Output the [X, Y] coordinate of the center of the cell containing the given text.  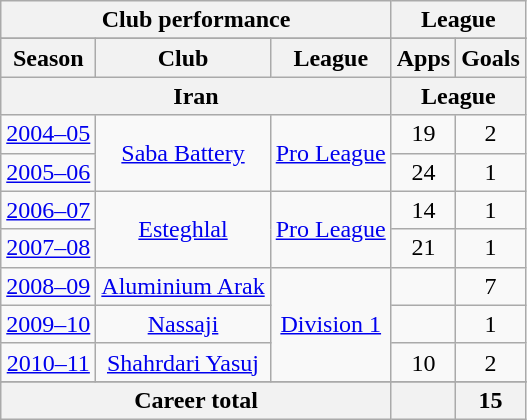
Esteghlal [183, 229]
19 [423, 134]
Club [183, 58]
Club performance [196, 20]
2005–06 [48, 172]
Career total [196, 400]
Season [48, 58]
Iran [196, 96]
2007–08 [48, 248]
Saba Battery [183, 153]
10 [423, 362]
24 [423, 172]
Apps [423, 58]
2009–10 [48, 324]
14 [423, 210]
Nassaji [183, 324]
7 [491, 286]
Aluminium Arak [183, 286]
Goals [491, 58]
2006–07 [48, 210]
21 [423, 248]
Division 1 [330, 324]
2008–09 [48, 286]
15 [491, 400]
2004–05 [48, 134]
2010–11 [48, 362]
Shahrdari Yasuj [183, 362]
